Return [X, Y] of the center of cell containing provided text 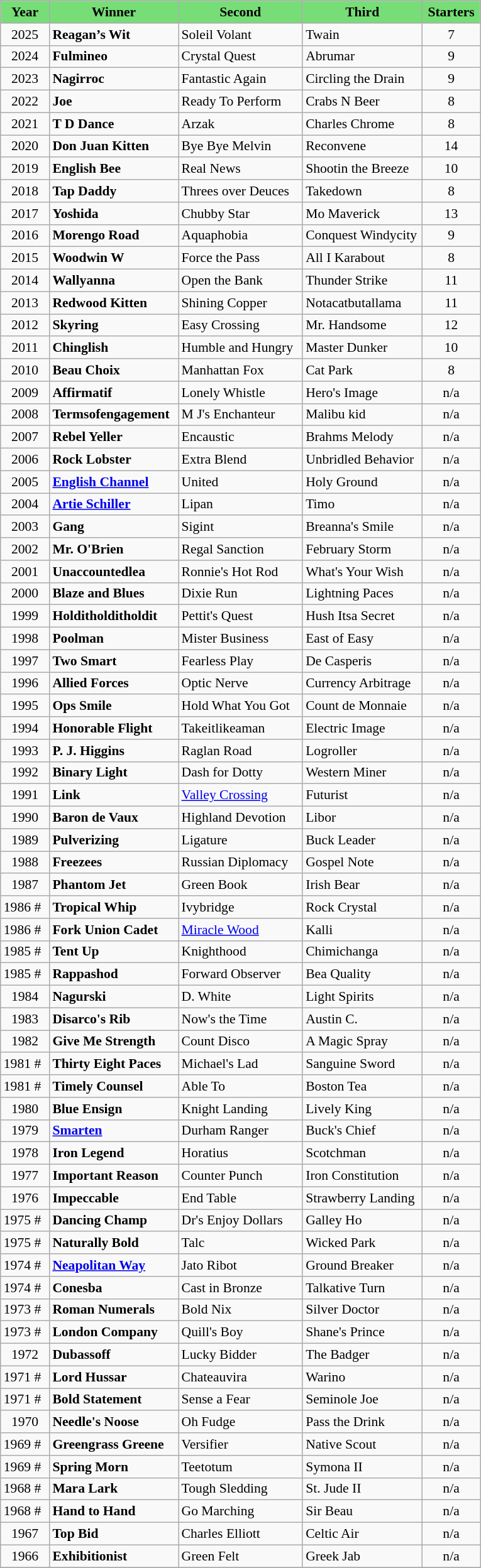
Hush Itsa Secret [362, 616]
Allied Forces [113, 683]
1990 [25, 818]
D. White [241, 997]
1984 [25, 997]
Third [362, 12]
Blue Ensign [113, 1109]
Lord Hussar [113, 1377]
Shane's Prince [362, 1332]
Twain [362, 35]
14 [451, 146]
Spring Morn [113, 1467]
Easy Crossing [241, 325]
Sanguine Sword [362, 1064]
Seminole Joe [362, 1400]
Threes over Deuces [241, 191]
Mister Business [241, 639]
2021 [25, 124]
Impeccable [113, 1198]
1983 [25, 1019]
Second [241, 12]
The Badger [362, 1355]
1992 [25, 773]
Fork Union Cadet [113, 930]
Quill's Boy [241, 1332]
Counter Punch [241, 1176]
Open the Bank [241, 281]
Rappashod [113, 974]
Austin C. [362, 1019]
Year [25, 12]
Dixie Run [241, 594]
Holy Ground [362, 482]
Charles Chrome [362, 124]
Scotchman [362, 1153]
1987 [25, 885]
1970 [25, 1422]
Crystal Quest [241, 57]
Binary Light [113, 773]
2017 [25, 214]
2019 [25, 169]
London Company [113, 1332]
Exhibitionist [113, 1556]
2006 [25, 460]
Lively King [362, 1109]
Dr's Enjoy Dollars [241, 1221]
Strawberry Landing [362, 1198]
1966 [25, 1556]
2015 [25, 258]
Thirty Eight Paces [113, 1064]
12 [451, 325]
Ivybridge [241, 907]
1994 [25, 728]
Oh Fudge [241, 1422]
Don Juan Kitten [113, 146]
Futurist [362, 795]
Dubassoff [113, 1355]
Ligature [241, 840]
Russian Diplomacy [241, 863]
Holditholditholdit [113, 616]
P. J. Higgins [113, 751]
Naturally Bold [113, 1243]
Silver Doctor [362, 1310]
2024 [25, 57]
Thunder Strike [362, 281]
Optic Nerve [241, 683]
1982 [25, 1042]
2020 [25, 146]
Dancing Champ [113, 1221]
Reagan’s Wit [113, 35]
Nagurski [113, 997]
English Bee [113, 169]
Symona II [362, 1467]
Mr. Handsome [362, 325]
Hand to Hand [113, 1511]
United [241, 482]
Irish Bear [362, 885]
2010 [25, 370]
2023 [25, 79]
Versifier [241, 1444]
Tropical Whip [113, 907]
M J's Enchanteur [241, 415]
Baron de Vaux [113, 818]
Extra Blend [241, 460]
1993 [25, 751]
Jato Ribot [241, 1265]
Bold Statement [113, 1400]
Cast in Bronze [241, 1288]
1991 [25, 795]
Ground Breaker [362, 1265]
1977 [25, 1176]
Currency Arbitrage [362, 683]
Iron Constitution [362, 1176]
Ready To Perform [241, 102]
Able To [241, 1086]
Sir Beau [362, 1511]
2009 [25, 393]
All I Karabout [362, 258]
1972 [25, 1355]
Valley Crossing [241, 795]
Celtic Air [362, 1534]
Talkative Turn [362, 1288]
Warino [362, 1377]
Sense a Fear [241, 1400]
Mo Maverick [362, 214]
Shining Copper [241, 303]
Phantom Jet [113, 885]
Lucky Bidder [241, 1355]
Electric Image [362, 728]
Fulmineo [113, 57]
Miracle Wood [241, 930]
St. Jude II [362, 1489]
Rock Lobster [113, 460]
Malibu kid [362, 415]
Hold What You Got [241, 706]
Neapolitan Way [113, 1265]
Smarten [113, 1131]
1976 [25, 1198]
Boston Tea [362, 1086]
1997 [25, 661]
2004 [25, 504]
Pulverizing [113, 840]
Chateauvira [241, 1377]
Fearless Play [241, 661]
2013 [25, 303]
Reconvene [362, 146]
1978 [25, 1153]
Forward Observer [241, 974]
Shootin the Breeze [362, 169]
T D Dance [113, 124]
Top Bid [113, 1534]
Greek Jab [362, 1556]
1967 [25, 1534]
Bea Quality [362, 974]
Chubby Star [241, 214]
Raglan Road [241, 751]
Timely Counsel [113, 1086]
2016 [25, 236]
East of Easy [362, 639]
Honorable Flight [113, 728]
What's Your Wish [362, 572]
Native Scout [362, 1444]
Cat Park [362, 370]
February Storm [362, 549]
Logroller [362, 751]
Morengo Road [113, 236]
2001 [25, 572]
Chimichanga [362, 952]
Arzak [241, 124]
Libor [362, 818]
Mara Lark [113, 1489]
Freezees [113, 863]
1999 [25, 616]
Buck Leader [362, 840]
Light Spirits [362, 997]
7 [451, 35]
Termsofengagement [113, 415]
Pettit's Quest [241, 616]
Give Me Strength [113, 1042]
Woodwin W [113, 258]
Winner [113, 12]
Pass the Drink [362, 1422]
2007 [25, 437]
1980 [25, 1109]
Greengrass Greene [113, 1444]
Count Disco [241, 1042]
Tough Sledding [241, 1489]
Bold Nix [241, 1310]
Conesba [113, 1288]
Roman Numerals [113, 1310]
Gang [113, 527]
Abrumar [362, 57]
Count de Monnaie [362, 706]
Aquaphobia [241, 236]
Gospel Note [362, 863]
1998 [25, 639]
Dash for Dotty [241, 773]
Notacatbutallama [362, 303]
Takedown [362, 191]
Poolman [113, 639]
Affirmatif [113, 393]
End Table [241, 1198]
Takeitlikeaman [241, 728]
2005 [25, 482]
Horatius [241, 1153]
Regal Sanction [241, 549]
Green Felt [241, 1556]
Mr. O'Brien [113, 549]
Ronnie's Hot Rod [241, 572]
Joe [113, 102]
Humble and Hungry [241, 348]
1979 [25, 1131]
Conquest Windycity [362, 236]
Disarco's Rib [113, 1019]
Nagirroc [113, 79]
Crabs N Beer [362, 102]
Redwood Kitten [113, 303]
Go Marching [241, 1511]
1996 [25, 683]
Rebel Yeller [113, 437]
Real News [241, 169]
2012 [25, 325]
Durham Ranger [241, 1131]
Rock Crystal [362, 907]
13 [451, 214]
Sigint [241, 527]
Beau Choix [113, 370]
A Magic Spray [362, 1042]
Tap Daddy [113, 191]
2002 [25, 549]
Blaze and Blues [113, 594]
Important Reason [113, 1176]
Green Book [241, 885]
Two Smart [113, 661]
Charles Elliott [241, 1534]
1988 [25, 863]
English Channel [113, 482]
Michael's Lad [241, 1064]
Force the Pass [241, 258]
2011 [25, 348]
Galley Ho [362, 1221]
Talc [241, 1243]
Lipan [241, 504]
2025 [25, 35]
1995 [25, 706]
Needle's Noose [113, 1422]
Buck's Chief [362, 1131]
Circling the Drain [362, 79]
2000 [25, 594]
2008 [25, 415]
Brahms Melody [362, 437]
Iron Legend [113, 1153]
Breanna's Smile [362, 527]
Artie Schiller [113, 504]
Manhattan Fox [241, 370]
Master Dunker [362, 348]
Yoshida [113, 214]
Timo [362, 504]
1989 [25, 840]
Fantastic Again [241, 79]
De Casperis [362, 661]
2022 [25, 102]
Ops Smile [113, 706]
2018 [25, 191]
Wallyanna [113, 281]
Starters [451, 12]
Unbridled Behavior [362, 460]
Link [113, 795]
Highland Devotion [241, 818]
Skyring [113, 325]
Soleil Volant [241, 35]
Teetotum [241, 1467]
Wicked Park [362, 1243]
Tent Up [113, 952]
Bye Bye Melvin [241, 146]
Chinglish [113, 348]
Encaustic [241, 437]
Hero's Image [362, 393]
Knight Landing [241, 1109]
Unaccountedlea [113, 572]
Now's the Time [241, 1019]
Lonely Whistle [241, 393]
Lightning Paces [362, 594]
Kalli [362, 930]
2014 [25, 281]
2003 [25, 527]
Western Miner [362, 773]
Knighthood [241, 952]
